Identify which cell holds the provided text, then report its (X, Y) central coordinate. 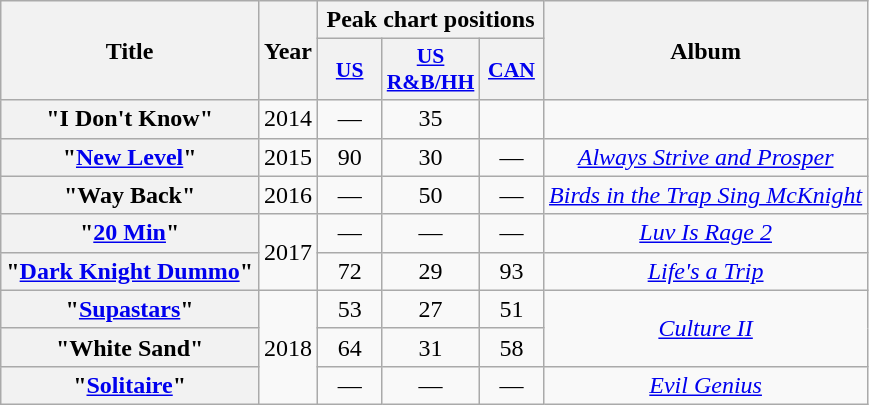
2017 (288, 252)
"White Sand" (130, 347)
Life's a Trip (706, 271)
58 (511, 347)
"I Don't Know" (130, 119)
30 (431, 157)
Album (706, 50)
Year (288, 50)
US (350, 70)
"Solitaire" (130, 385)
Title (130, 50)
53 (350, 309)
29 (431, 271)
64 (350, 347)
USR&B/HH (431, 70)
31 (431, 347)
Always Strive and Prosper (706, 157)
72 (350, 271)
Evil Genius (706, 385)
51 (511, 309)
Culture II (706, 328)
35 (431, 119)
"20 Min" (130, 233)
"Dark Knight Dummo" (130, 271)
CAN (511, 70)
2014 (288, 119)
2016 (288, 195)
90 (350, 157)
93 (511, 271)
27 (431, 309)
"Supastars" (130, 309)
"Way Back" (130, 195)
Peak chart positions (431, 20)
50 (431, 195)
Birds in the Trap Sing McKnight (706, 195)
2018 (288, 347)
Luv Is Rage 2 (706, 233)
2015 (288, 157)
"New Level" (130, 157)
